Search for the cell housing the specified text and yield its [X, Y] center coordinate. 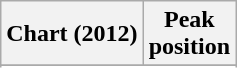
Chart (2012) [72, 34]
Peakposition [189, 34]
